Capture the cell that displays the provided text and extract its (x, y) central coordinate. 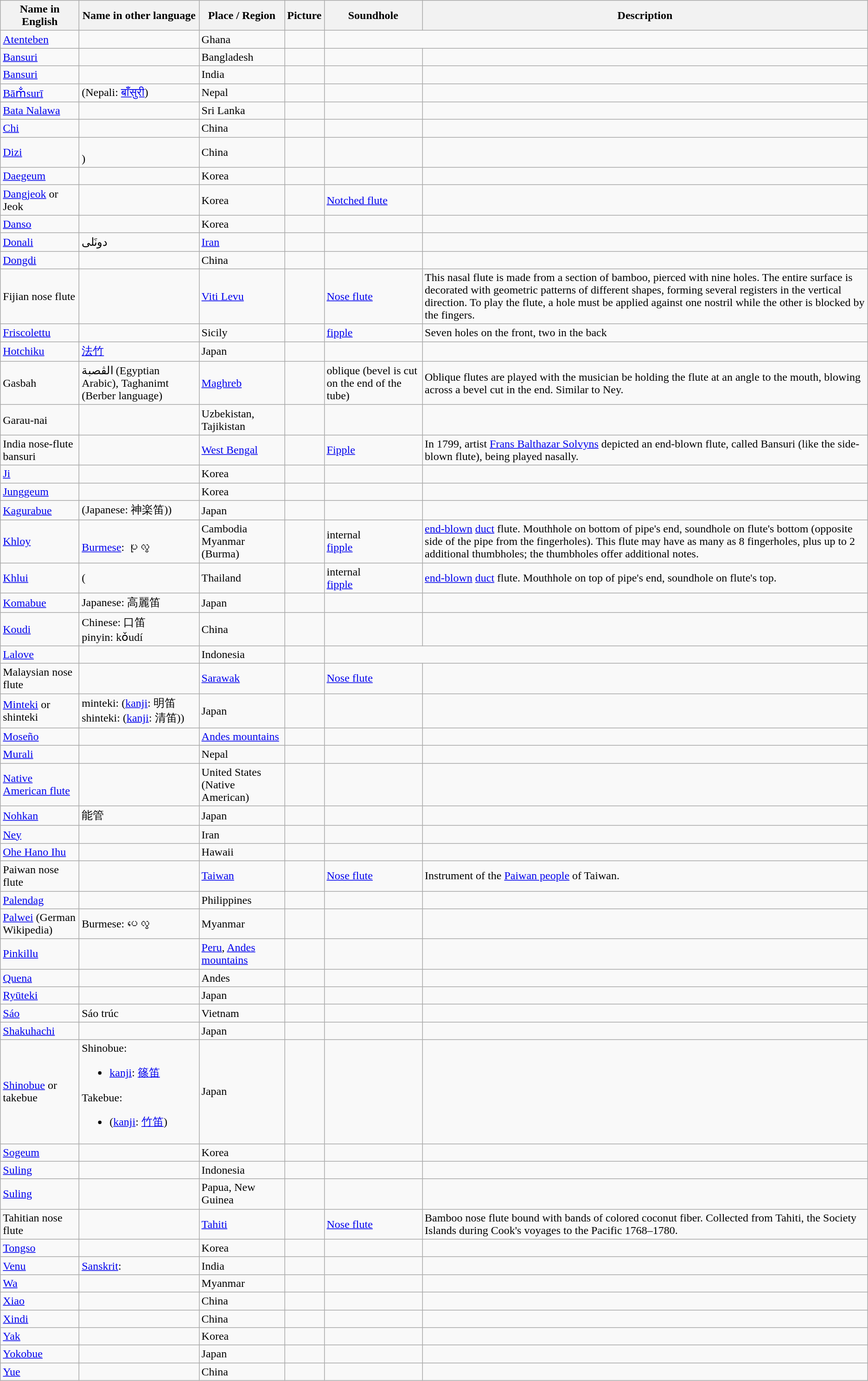
Minteki or shinteki (40, 711)
Shakuhachi (40, 1031)
Tahiti (242, 1224)
Kagurabue (40, 510)
Ryūteki (40, 996)
Khlui (40, 578)
Bata Nalawa (40, 111)
Tongso (40, 1248)
Shinobue or takebue (40, 1092)
Xindi (40, 1318)
Atenteben (40, 39)
Xiao (40, 1301)
Ohe Hano Ihu (40, 852)
In 1799, artist Frans Balthazar Solvyns depicted an end-blown flute, called Bansuri (like the side-blown flute), being played nasally. (645, 450)
Danso (40, 224)
Nohkan (40, 816)
Garau-nai (40, 420)
Soundhole (373, 16)
Description (645, 16)
(Nepali: बाँसुरी) (139, 93)
دونَلی (139, 242)
Sarawak (242, 678)
Bām̐surī (40, 93)
Bangladesh (242, 57)
Quena (40, 978)
法竹 (139, 352)
( (139, 578)
Pinkillu (40, 954)
Palwei (German Wikipedia) (40, 924)
Peru, Andes mountains (242, 954)
(Japanese: 神楽笛)) (139, 510)
Dangjeok or Jeok (40, 200)
Wa (40, 1283)
Dizi (40, 152)
Khloy (40, 542)
Burmese: ပလွေ (139, 924)
Dongdi (40, 260)
Tahitian nose flute (40, 1224)
Donali (40, 242)
Viti Levu (242, 297)
Sáo trúc (139, 1013)
الڨصبة (Egyptian Arabic), Taghanimt (Berber language) (139, 383)
minteki: (kanji: 明笛shinteki: (kanji: 清笛)) (139, 711)
Native American flute (40, 785)
Picture (304, 16)
Daegeum (40, 176)
Philippines (242, 900)
end-blown duct flute. Mouthhole on top of pipe's end, soundhole on flute's top. (645, 578)
Malaysian nose flute (40, 678)
Junggeum (40, 492)
Sáo (40, 1013)
Paiwan nose flute (40, 876)
Ney (40, 834)
Hotchiku (40, 352)
Ji (40, 474)
Taiwan (242, 876)
CambodiaMyanmar (Burma) (242, 542)
Oblique flutes are played with the musician be holding the flute at an angle to the mouth, blowing across a bevel cut in the end. Similar to Ney. (645, 383)
Burmese: ပုလွ (139, 542)
Shinobue:kanji: 篠笛Takebue:(kanji: 竹笛) (139, 1092)
Sri Lanka (242, 111)
Chi (40, 128)
Japanese: 高麗笛 (139, 603)
能管 (139, 816)
Sanskrit: (139, 1266)
Maghreb (242, 383)
Lalove (40, 654)
Instrument of the Paiwan people of Taiwan. (645, 876)
Hawaii (242, 852)
Ghana (242, 39)
Venu (40, 1266)
Fipple (373, 450)
oblique (bevel is cut on the end of the tube) (373, 383)
Chinese: 口笛 pinyin: kǒudí (139, 629)
Yak (40, 1336)
India nose-flute bansuri (40, 450)
Yokobue (40, 1354)
Moseño (40, 737)
Sogeum (40, 1152)
Murali (40, 754)
Papua, New Guinea (242, 1194)
Gasbah (40, 383)
Sicily (242, 333)
Friscolettu (40, 333)
Yue (40, 1372)
Andes mountains (242, 737)
Fijian nose flute (40, 297)
) (139, 152)
Thailand (242, 578)
Andes (242, 978)
fipple (373, 333)
Komabue (40, 603)
Koudi (40, 629)
Notched flute (373, 200)
Palendag (40, 900)
Seven holes on the front, two in the back (645, 333)
United States (Native American) (242, 785)
Uzbekistan, Tajikistan (242, 420)
Name in English (40, 16)
Name in other language (139, 16)
West Bengal (242, 450)
Place / Region (242, 16)
Vietnam (242, 1013)
